Find where the given text appears and provide that cell's center as (X, Y) coordinate. 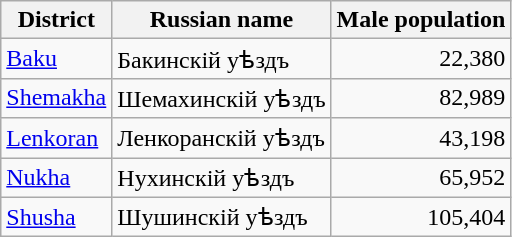
Бакинскій уѣздъ (222, 59)
Шушинскій уѣздъ (222, 217)
Нухинскій уѣздъ (222, 178)
105,404 (421, 217)
Shusha (56, 217)
82,989 (421, 98)
Shemakha (56, 98)
Baku (56, 59)
43,198 (421, 138)
65,952 (421, 178)
Lenkoran (56, 138)
22,380 (421, 59)
Nukha (56, 178)
Russian name (222, 20)
District (56, 20)
Ленкоранскій уѣздъ (222, 138)
Male population (421, 20)
Шемахинскій уѣздъ (222, 98)
